Capture the cell that displays the provided text and extract its [x, y] central coordinate. 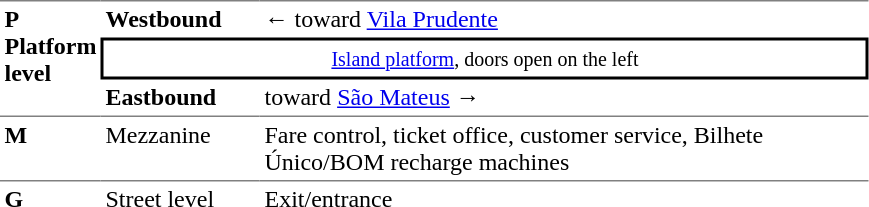
Fare control, ticket office, customer service, Bilhete Único/BOM recharge machines [564, 148]
PPlatform level [50, 58]
Eastbound [180, 99]
← toward Vila Prudente [564, 19]
Westbound [180, 19]
toward São Mateus → [564, 99]
Island platform, doors open on the left [485, 59]
Mezzanine [180, 148]
M [50, 148]
